Output the (x, y) coordinate of the center of the cell containing the given text.  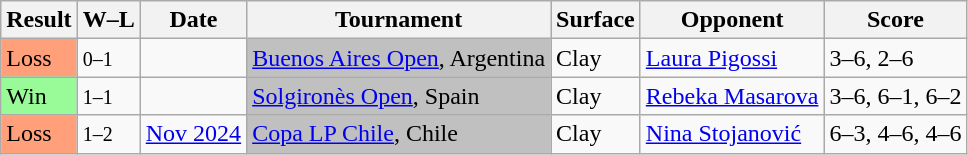
Buenos Aires Open, Argentina (399, 58)
3–6, 2–6 (896, 58)
Win (39, 96)
Date (193, 20)
Nov 2024 (193, 134)
Opponent (732, 20)
Laura Pigossi (732, 58)
1–1 (108, 96)
Nina Stojanović (732, 134)
1–2 (108, 134)
Surface (596, 20)
Copa LP Chile, Chile (399, 134)
3–6, 6–1, 6–2 (896, 96)
Tournament (399, 20)
Solgironès Open, Spain (399, 96)
0–1 (108, 58)
Result (39, 20)
6–3, 4–6, 4–6 (896, 134)
Rebeka Masarova (732, 96)
W–L (108, 20)
Score (896, 20)
